Pinpoint the cell where the given text exists, returning its [x, y] midpoint coordinate. 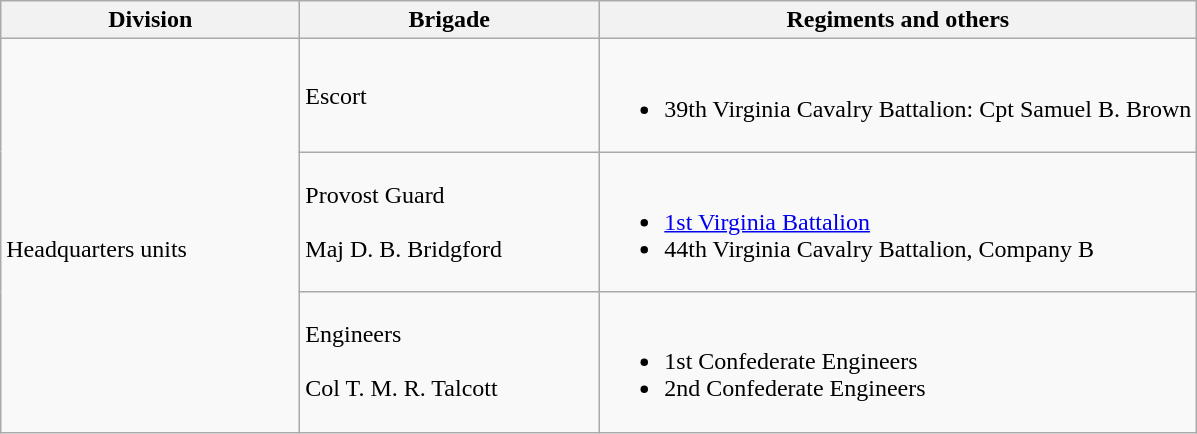
Engineers Col T. M. R. Talcott [450, 362]
Division [150, 20]
Provost Guard Maj D. B. Bridgford [450, 222]
Brigade [450, 20]
Headquarters units [150, 236]
Escort [450, 96]
1st Confederate Engineers2nd Confederate Engineers [898, 362]
Regiments and others [898, 20]
1st Virginia Battalion44th Virginia Cavalry Battalion, Company B [898, 222]
39th Virginia Cavalry Battalion: Cpt Samuel B. Brown [898, 96]
